Capture the cell that displays the provided text and extract its (X, Y) central coordinate. 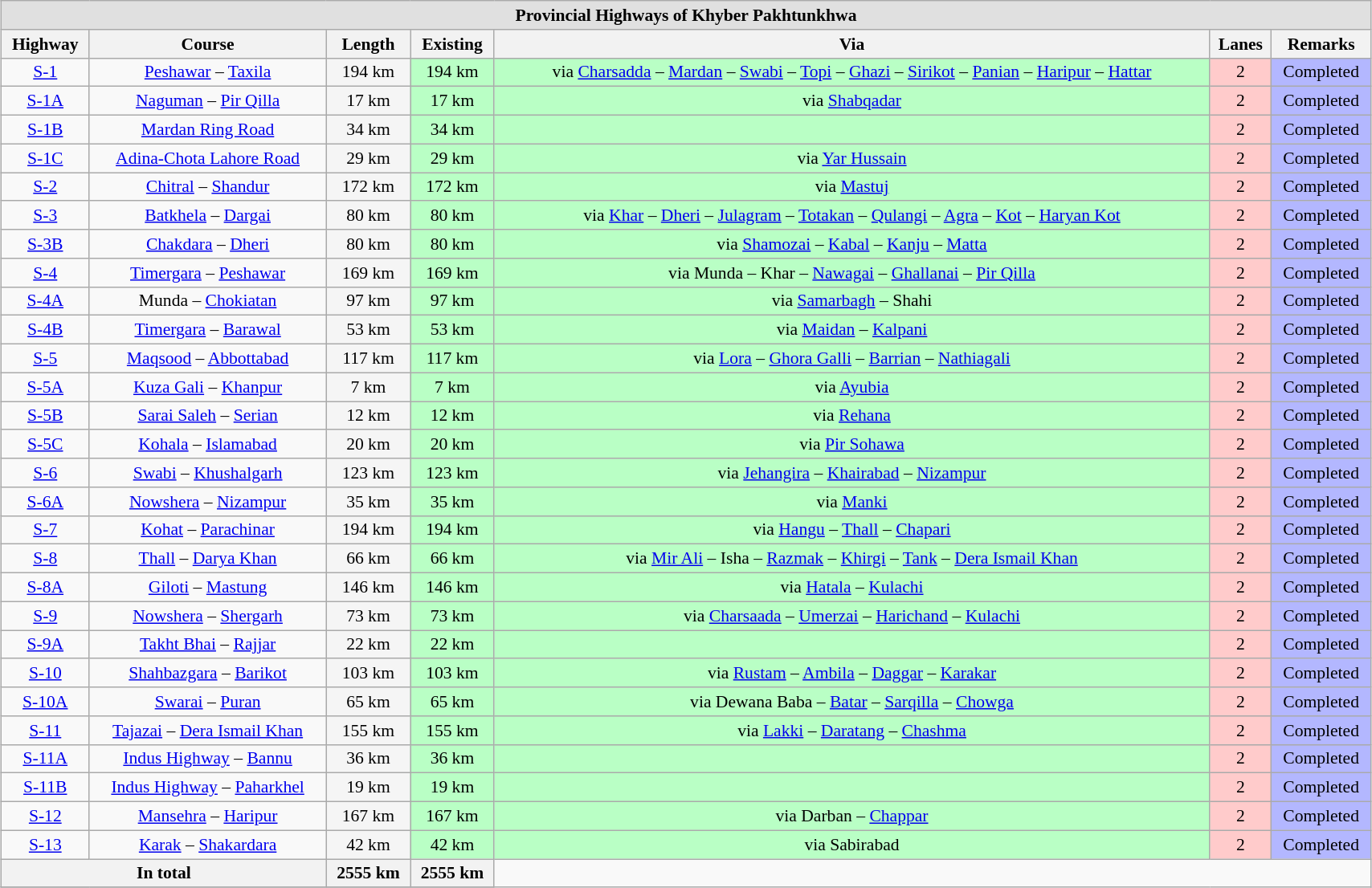
Peshawar – Taxila (207, 72)
Nowshera – Nizampur (207, 501)
Thall – Darya Khan (207, 559)
S-4A (45, 301)
S-6A (45, 501)
S-11A (45, 759)
Naguman – Pir Qilla (207, 101)
Sarai Saleh – Serian (207, 416)
Takht Bhai – Rajjar (207, 644)
via Samarbagh – Shahi (851, 301)
S-3B (45, 244)
S-1B (45, 129)
S-11 (45, 730)
S-5B (45, 416)
S-10A (45, 702)
Chitral – Shandur (207, 186)
Kohat – Parachinar (207, 530)
Giloti – Mastung (207, 587)
via Shabqadar (851, 101)
Swarai – Puran (207, 702)
via Shamozai – Kabal – Kanju – Matta (851, 244)
S-5C (45, 444)
Kohala – Islamabad (207, 444)
Tajazai – Dera Ismail Khan (207, 730)
S-1A (45, 101)
S-13 (45, 845)
S-3 (45, 215)
Indus Highway – Paharkhel (207, 788)
via Dewana Baba – Batar – Sarqilla – Chowga (851, 702)
via Charsadda – Mardan – Swabi – Topi – Ghazi – Sirikot – Panian – Haripur – Hattar (851, 72)
Karak – Shakardara (207, 845)
Timergara – Peshawar (207, 272)
via Hangu – Thall – Chapari (851, 530)
Mansehra – Haripur (207, 816)
Existing (452, 43)
via Jehangira – Khairabad – Nizampur (851, 473)
via Manki (851, 501)
Adina-Chota Lahore Road (207, 158)
Shahbazgara – Barikot (207, 673)
Chakdara – Dheri (207, 244)
S-12 (45, 816)
S-8A (45, 587)
Lanes (1240, 43)
S-5 (45, 358)
Mardan Ring Road (207, 129)
In total (164, 874)
Length (368, 43)
via Ayubia (851, 387)
Nowshera – Shergarh (207, 616)
via Lakki – Daratang – Chashma (851, 730)
S-11B (45, 788)
via Khar – Dheri – Julagram – Totakan – Qulangi – Agra – Kot – Haryan Kot (851, 215)
S-2 (45, 186)
S-4B (45, 330)
S-5A (45, 387)
via Mastuj (851, 186)
Remarks (1321, 43)
Indus Highway – Bannu (207, 759)
via Munda – Khar – Nawagai – Ghallanai – Pir Qilla (851, 272)
Batkhela – Dargai (207, 215)
Kuza Gali – Khanpur (207, 387)
S-6 (45, 473)
Provincial Highways of Khyber Pakhtunkhwa (686, 15)
via Charsaada – Umerzai – Harichand – Kulachi (851, 616)
Munda – Chokiatan (207, 301)
via Mir Ali – Isha – Razmak – Khirgi – Tank – Dera Ismail Khan (851, 559)
via Hatala – Kulachi (851, 587)
Timergara – Barawal (207, 330)
S-10 (45, 673)
S-4 (45, 272)
Course (207, 43)
via Rustam – Ambila – Daggar – Karakar (851, 673)
via Sabirabad (851, 845)
via Rehana (851, 416)
via Darban – Chappar (851, 816)
S-9A (45, 644)
S-7 (45, 530)
S-9 (45, 616)
via Pir Sohawa (851, 444)
via Yar Hussain (851, 158)
Via (851, 43)
S-8 (45, 559)
Highway (45, 43)
via Maidan – Kalpani (851, 330)
Swabi – Khushalgarh (207, 473)
S-1 (45, 72)
via Lora – Ghora Galli – Barrian – Nathiagali (851, 358)
Maqsood – Abbottabad (207, 358)
S-1C (45, 158)
